Pinpoint the cell where the given text exists, returning its [X, Y] midpoint coordinate. 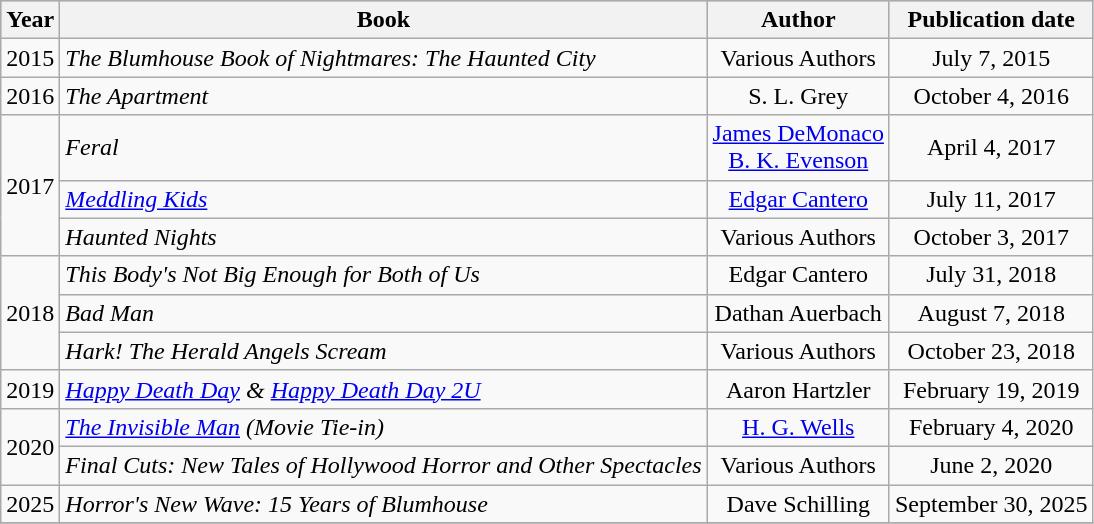
2017 [30, 186]
July 7, 2015 [991, 58]
Horror's New Wave: 15 Years of Blumhouse [384, 503]
Happy Death Day & Happy Death Day 2U [384, 389]
2015 [30, 58]
Book [384, 20]
S. L. Grey [798, 96]
February 4, 2020 [991, 427]
February 19, 2019 [991, 389]
July 31, 2018 [991, 275]
Final Cuts: New Tales of Hollywood Horror and Other Spectacles [384, 465]
Aaron Hartzler [798, 389]
2025 [30, 503]
Haunted Nights [384, 237]
Author [798, 20]
2016 [30, 96]
Feral [384, 148]
Hark! The Herald Angels Scream [384, 351]
H. G. Wells [798, 427]
Dathan Auerbach [798, 313]
The Blumhouse Book of Nightmares: The Haunted City [384, 58]
September 30, 2025 [991, 503]
July 11, 2017 [991, 199]
October 23, 2018 [991, 351]
April 4, 2017 [991, 148]
The Invisible Man (Movie Tie-in) [384, 427]
2019 [30, 389]
Publication date [991, 20]
Dave Schilling [798, 503]
August 7, 2018 [991, 313]
October 4, 2016 [991, 96]
James DeMonacoB. K. Evenson [798, 148]
2020 [30, 446]
Year [30, 20]
June 2, 2020 [991, 465]
October 3, 2017 [991, 237]
2018 [30, 313]
Meddling Kids [384, 199]
Bad Man [384, 313]
The Apartment [384, 96]
This Body's Not Big Enough for Both of Us [384, 275]
